For the text-containing cell, return its midpoint in (X, Y) coordinate format. 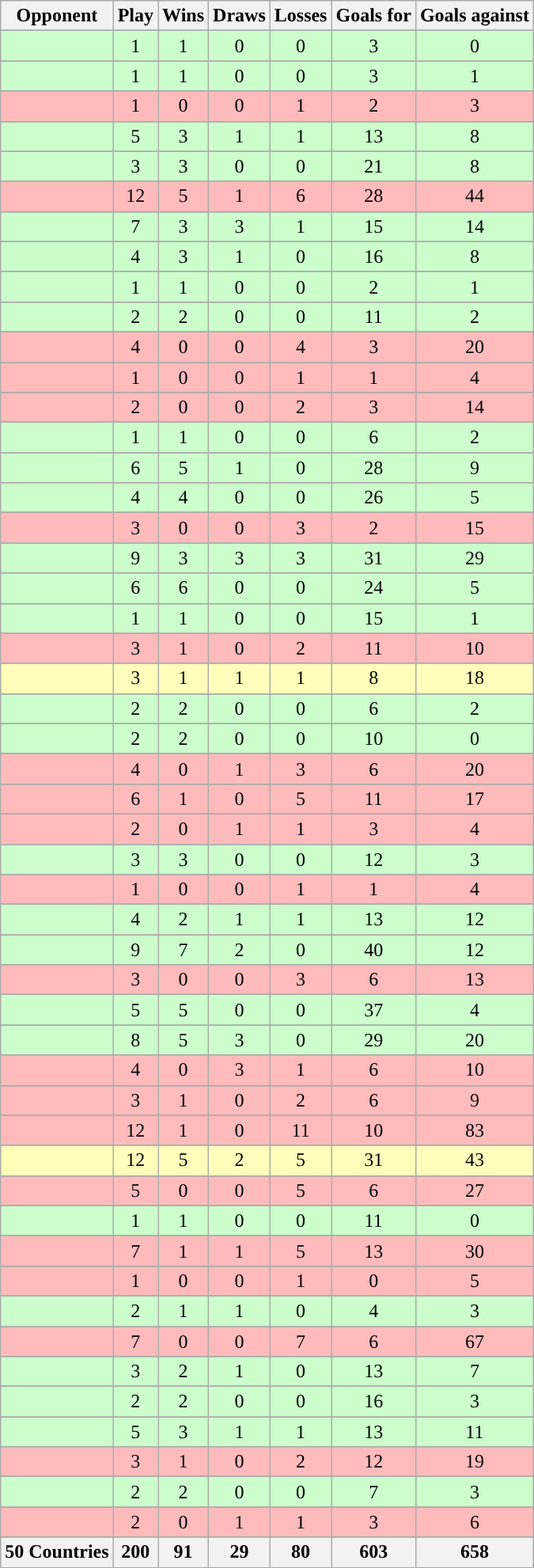
37 (373, 1010)
67 (475, 1342)
Wins (184, 16)
24 (373, 588)
21 (373, 166)
91 (184, 1552)
30 (475, 1251)
40 (373, 950)
603 (373, 1552)
43 (475, 1160)
Losses (301, 16)
658 (475, 1552)
26 (373, 498)
Goals against (475, 16)
80 (301, 1552)
19 (475, 1462)
Goals for (373, 16)
Draws (240, 16)
Opponent (57, 16)
17 (475, 799)
18 (475, 678)
50 Countries (57, 1552)
Play (135, 16)
200 (135, 1552)
27 (475, 1190)
44 (475, 196)
83 (475, 1130)
